Provide the [x, y] coordinate of the cell's center where the given text is located.  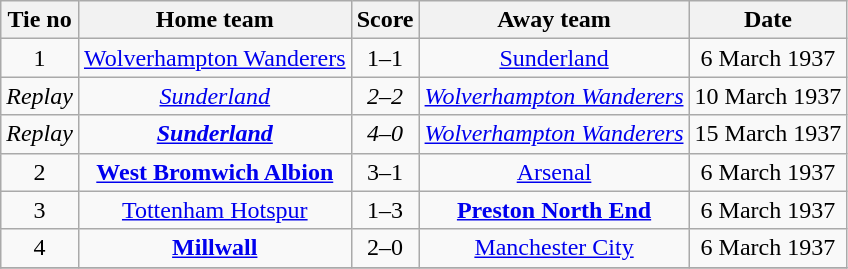
15 March 1937 [768, 134]
10 March 1937 [768, 96]
1–1 [385, 58]
3 [40, 210]
2 [40, 172]
1–3 [385, 210]
Tie no [40, 20]
2–0 [385, 248]
Preston North End [554, 210]
2–2 [385, 96]
Millwall [214, 248]
Home team [214, 20]
1 [40, 58]
Away team [554, 20]
West Bromwich Albion [214, 172]
Date [768, 20]
Arsenal [554, 172]
Score [385, 20]
4–0 [385, 134]
3–1 [385, 172]
4 [40, 248]
Tottenham Hotspur [214, 210]
Manchester City [554, 248]
